Scan for the cell matching the given text and deliver its [X, Y] coordinate at center. 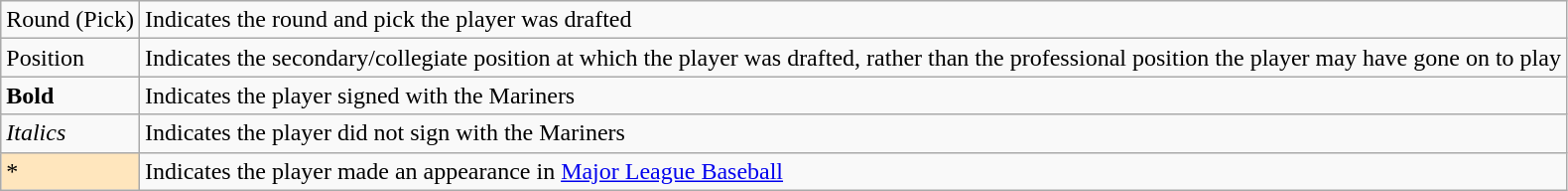
Indicates the player did not sign with the Mariners [852, 133]
Indicates the round and pick the player was drafted [852, 20]
Position [70, 58]
Indicates the player made an appearance in Major League Baseball [852, 171]
Bold [70, 95]
Round (Pick) [70, 20]
Indicates the player signed with the Mariners [852, 95]
* [70, 171]
Italics [70, 133]
